Search for the cell housing the specified text and yield its [X, Y] center coordinate. 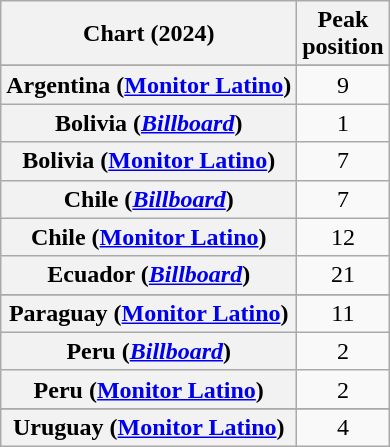
12 [343, 237]
Peakposition [343, 34]
Paraguay (Monitor Latino) [149, 313]
Uruguay (Monitor Latino) [149, 427]
Bolivia (Monitor Latino) [149, 161]
Chart (2024) [149, 34]
Bolivia (Billboard) [149, 123]
Chile (Billboard) [149, 199]
1 [343, 123]
Chile (Monitor Latino) [149, 237]
Peru (Monitor Latino) [149, 389]
21 [343, 275]
9 [343, 85]
Peru (Billboard) [149, 351]
Argentina (Monitor Latino) [149, 85]
Ecuador (Billboard) [149, 275]
11 [343, 313]
4 [343, 427]
